Pinpoint the cell where the given text exists, returning its (x, y) midpoint coordinate. 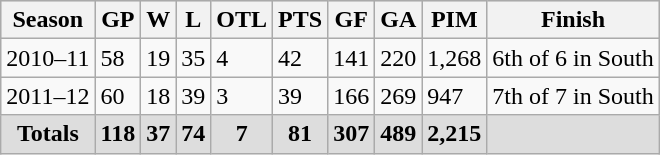
947 (454, 96)
3 (242, 96)
2011–12 (48, 96)
166 (352, 96)
220 (398, 58)
58 (118, 58)
307 (352, 134)
42 (300, 58)
37 (158, 134)
81 (300, 134)
GA (398, 20)
141 (352, 58)
7 (242, 134)
6th of 6 in South (573, 58)
2010–11 (48, 58)
W (158, 20)
489 (398, 134)
118 (118, 134)
GF (352, 20)
OTL (242, 20)
PIM (454, 20)
18 (158, 96)
60 (118, 96)
Finish (573, 20)
1,268 (454, 58)
4 (242, 58)
Season (48, 20)
19 (158, 58)
35 (194, 58)
Totals (48, 134)
269 (398, 96)
L (194, 20)
GP (118, 20)
74 (194, 134)
7th of 7 in South (573, 96)
2,215 (454, 134)
PTS (300, 20)
